Extract the (X, Y) coordinate from the center of the cell holding the provided text.  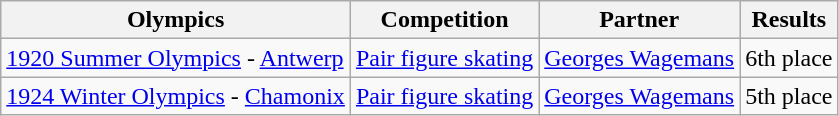
Partner (640, 20)
Results (789, 20)
6th place (789, 58)
1924 Winter Olympics - Chamonix (176, 96)
5th place (789, 96)
1920 Summer Olympics - Antwerp (176, 58)
Olympics (176, 20)
Competition (444, 20)
